From the cell containing the given text, extract its center point as (X, Y) coordinate. 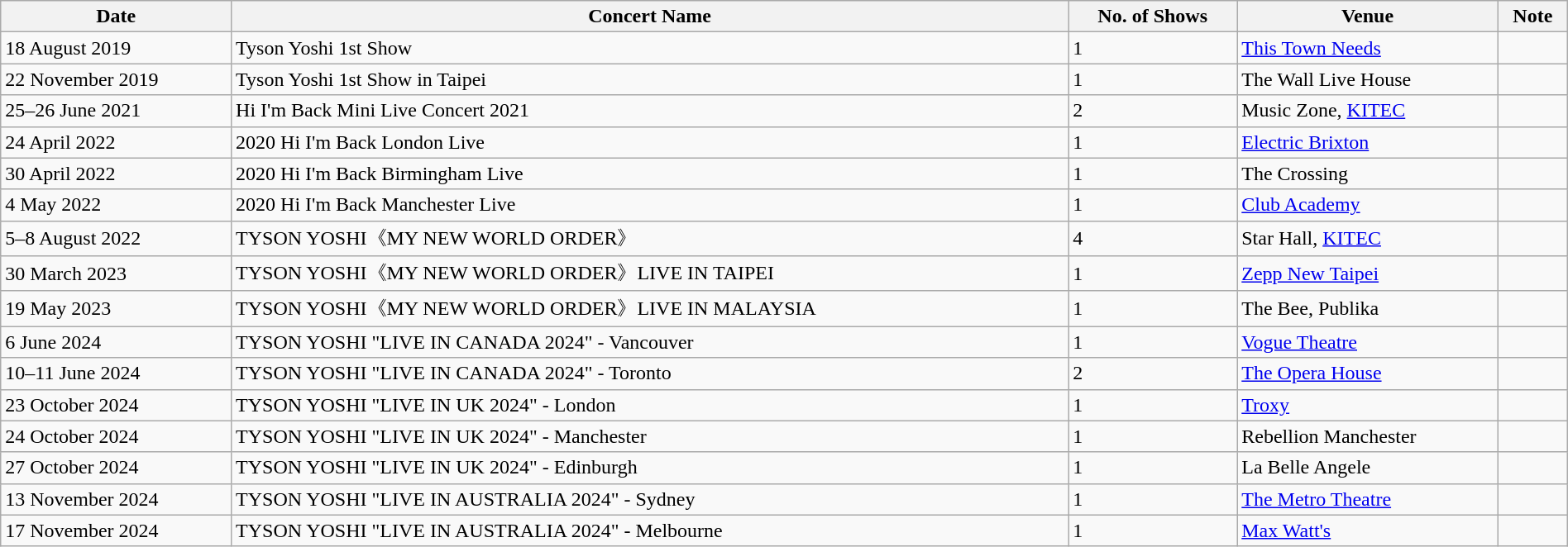
Electric Brixton (1368, 142)
This Town Needs (1368, 48)
13 November 2024 (116, 499)
Date (116, 17)
Note (1532, 17)
TYSON YOSHI "LIVE IN CANADA 2024" - Vancouver (650, 342)
No. of Shows (1153, 17)
Vogue Theatre (1368, 342)
Star Hall, KITEC (1368, 238)
22 November 2019 (116, 79)
Tyson Yoshi 1st Show in Taipei (650, 79)
5–8 August 2022 (116, 238)
2020 Hi I'm Back London Live (650, 142)
30 April 2022 (116, 174)
27 October 2024 (116, 468)
TYSON YOSHI《MY NEW WORLD ORDER》 (650, 238)
TYSON YOSHI "LIVE IN UK 2024" - Edinburgh (650, 468)
TYSON YOSHI "LIVE IN CANADA 2024" - Toronto (650, 373)
TYSON YOSHI "LIVE IN AUSTRALIA 2024" - Melbourne (650, 530)
Tyson Yoshi 1st Show (650, 48)
Hi I'm Back Mini Live Concert 2021 (650, 111)
24 October 2024 (116, 436)
TYSON YOSHI "LIVE IN UK 2024" - London (650, 405)
2020 Hi I'm Back Manchester Live (650, 205)
Max Watt's (1368, 530)
6 June 2024 (116, 342)
4 (1153, 238)
TYSON YOSHI《MY NEW WORLD ORDER》LIVE IN MALAYSIA (650, 309)
4 May 2022 (116, 205)
23 October 2024 (116, 405)
Troxy (1368, 405)
10–11 June 2024 (116, 373)
The Wall Live House (1368, 79)
18 August 2019 (116, 48)
TYSON YOSHI "LIVE IN UK 2024" - Manchester (650, 436)
Venue (1368, 17)
Rebellion Manchester (1368, 436)
25–26 June 2021 (116, 111)
La Belle Angele (1368, 468)
19 May 2023 (116, 309)
Zepp New Taipei (1368, 274)
24 April 2022 (116, 142)
TYSON YOSHI "LIVE IN AUSTRALIA 2024" - Sydney (650, 499)
The Opera House (1368, 373)
Concert Name (650, 17)
30 March 2023 (116, 274)
The Metro Theatre (1368, 499)
17 November 2024 (116, 530)
The Crossing (1368, 174)
Music Zone, KITEC (1368, 111)
TYSON YOSHI《MY NEW WORLD ORDER》LIVE IN TAIPEI (650, 274)
Club Academy (1368, 205)
The Bee, Publika (1368, 309)
2020 Hi I'm Back Birmingham Live (650, 174)
